Pinpoint the cell where the given text exists, returning its (X, Y) midpoint coordinate. 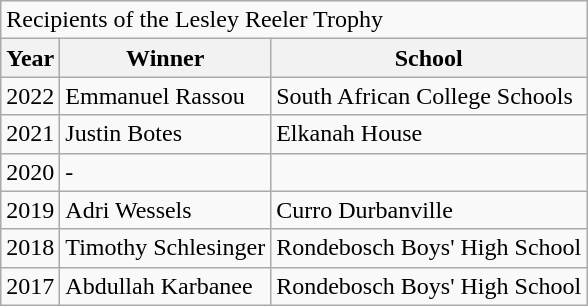
2018 (30, 248)
Curro Durbanville (429, 210)
Year (30, 58)
2017 (30, 286)
- (166, 172)
2020 (30, 172)
Winner (166, 58)
Elkanah House (429, 134)
Adri Wessels (166, 210)
2022 (30, 96)
South African College Schools (429, 96)
Abdullah Karbanee (166, 286)
Timothy Schlesinger (166, 248)
School (429, 58)
2021 (30, 134)
Emmanuel Rassou (166, 96)
2019 (30, 210)
Justin Botes (166, 134)
Recipients of the Lesley Reeler Trophy (294, 20)
